Search for the cell housing the specified text and yield its [x, y] center coordinate. 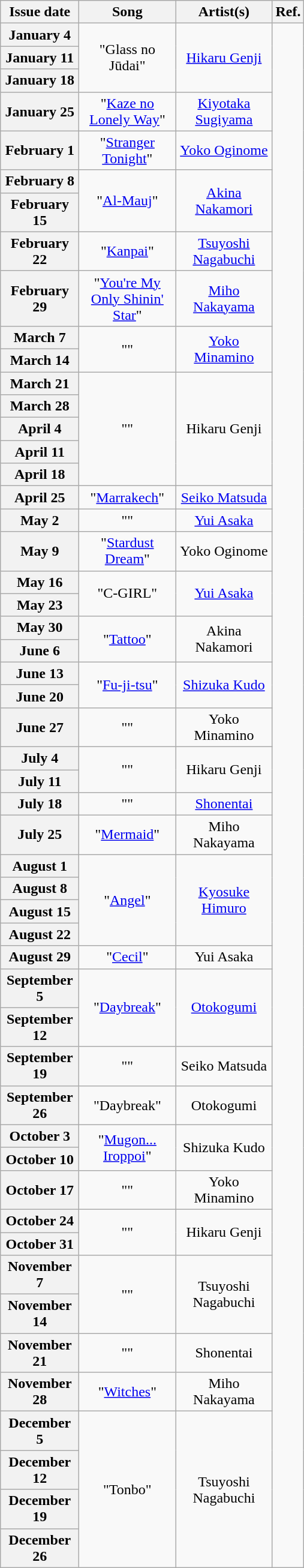
June 27 [40, 727]
August 22 [40, 934]
October 24 [40, 1221]
September 19 [40, 1066]
October 31 [40, 1244]
April 18 [40, 475]
July 25 [40, 835]
Kiyotaka Sugiyama [224, 112]
"Tonbo" [127, 1489]
December 12 [40, 1470]
Ref. [288, 12]
March 7 [40, 337]
November 21 [40, 1353]
June 6 [40, 650]
"Stardust Dream" [127, 551]
October 3 [40, 1136]
November 28 [40, 1392]
November 7 [40, 1275]
March 14 [40, 360]
Issue date [40, 12]
January 11 [40, 58]
"Mugon... Iroppoi" [127, 1147]
May 23 [40, 605]
"Kaze no Lonely Way" [127, 112]
October 17 [40, 1189]
Artist(s) [224, 12]
February 1 [40, 150]
May 9 [40, 551]
"Tattoo" [127, 639]
"Marrakech" [127, 497]
July 18 [40, 804]
Song [127, 12]
May 2 [40, 520]
"Cecil" [127, 957]
July 11 [40, 781]
October 10 [40, 1159]
August 1 [40, 866]
"Glass no Jūdai" [127, 58]
February 15 [40, 212]
January 25 [40, 112]
March 21 [40, 383]
November 14 [40, 1314]
"Angel" [127, 900]
August 29 [40, 957]
December 26 [40, 1548]
December 19 [40, 1509]
August 8 [40, 889]
March 28 [40, 406]
February 22 [40, 251]
"Kanpai" [127, 251]
"Fu-ji-tsu" [127, 685]
Kyosuke Himuro [224, 900]
May 16 [40, 582]
January 18 [40, 80]
September 12 [40, 1027]
"Witches" [127, 1392]
June 20 [40, 696]
April 25 [40, 497]
December 5 [40, 1431]
February 8 [40, 181]
"You're My Only Shinin' Star" [127, 298]
September 5 [40, 988]
June 13 [40, 673]
"Al-Mauj" [127, 200]
April 11 [40, 452]
January 4 [40, 35]
February 29 [40, 298]
July 4 [40, 758]
"Stranger Tonight" [127, 150]
September 26 [40, 1105]
April 4 [40, 429]
May 30 [40, 628]
August 15 [40, 912]
"Mermaid" [127, 835]
"C-GIRL" [127, 593]
